Return (X, Y) of the center of cell containing provided text 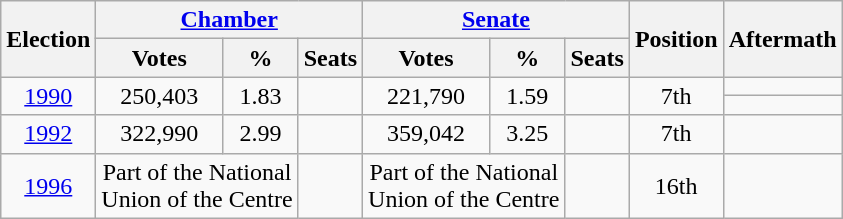
Senate (496, 20)
1.59 (527, 96)
Election (48, 39)
1990 (48, 96)
2.99 (261, 134)
Chamber (230, 20)
359,042 (426, 134)
1992 (48, 134)
Aftermath (782, 39)
221,790 (426, 96)
250,403 (160, 96)
322,990 (160, 134)
Position (676, 39)
1996 (48, 186)
16th (676, 186)
1.83 (261, 96)
3.25 (527, 134)
